Return (x, y) of the center of cell containing provided text 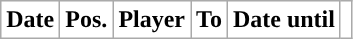
Date until (284, 20)
Date (30, 20)
Pos. (86, 20)
Player (152, 20)
To (210, 20)
